From the cell containing the given text, extract its center point as (x, y) coordinate. 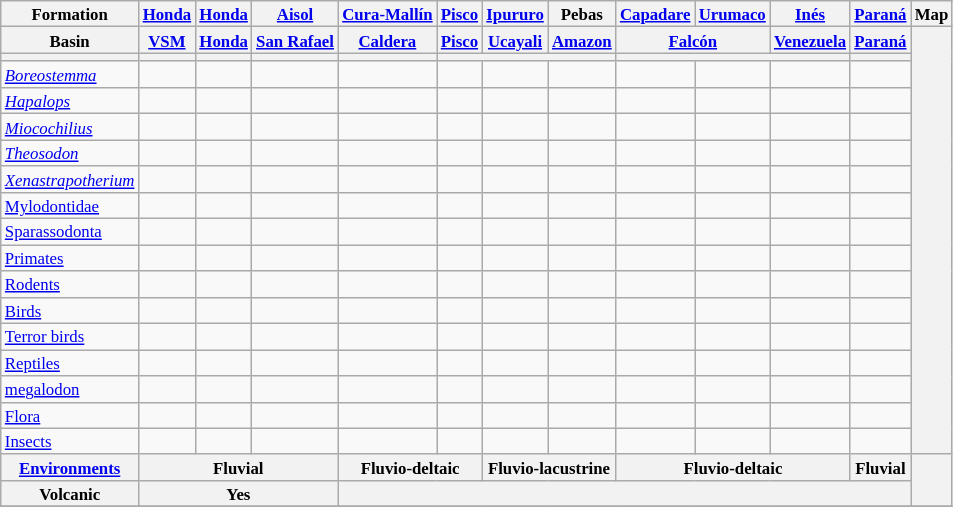
Primates (70, 258)
Inés (810, 14)
Xenastrapotherium (70, 179)
Cura-Mallín (388, 14)
San Rafael (295, 40)
megalodon (70, 389)
Rodents (70, 284)
Ipururo (515, 14)
Environments (70, 468)
Sparassodonta (70, 232)
Caldera (388, 40)
Formation (70, 14)
Basin (70, 40)
Boreostemma (70, 75)
Capadare (656, 14)
Urumaco (732, 14)
VSM (168, 40)
Ucayali (515, 40)
Reptiles (70, 363)
Falcón (693, 40)
Pebas (582, 14)
Yes (239, 494)
Amazon (582, 40)
Miocochilius (70, 127)
Fluvio-lacustrine (549, 468)
Insects (70, 441)
Hapalops (70, 101)
Theosodon (70, 153)
Map (932, 14)
Birds (70, 310)
Terror birds (70, 337)
Flora (70, 415)
Aisol (295, 14)
Volcanic (70, 494)
Mylodontidae (70, 206)
Venezuela (810, 40)
